Output the [X, Y] coordinate of the center of the cell containing the given text.  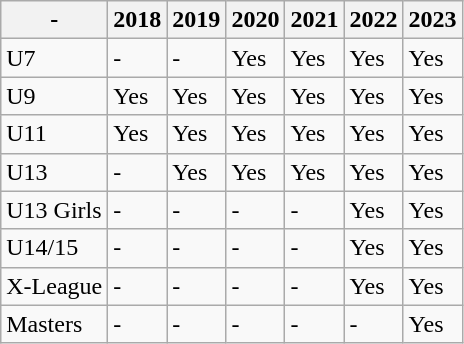
U7 [54, 58]
U13 Girls [54, 210]
2018 [138, 20]
2021 [314, 20]
2019 [196, 20]
2023 [432, 20]
X-League [54, 286]
2020 [256, 20]
Masters [54, 324]
2022 [374, 20]
U13 [54, 172]
U9 [54, 96]
U14/15 [54, 248]
U11 [54, 134]
